Pinpoint the cell where the given text exists, returning its (X, Y) midpoint coordinate. 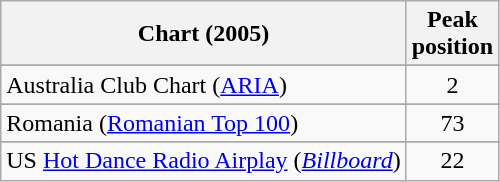
Romania (Romanian Top 100) (204, 123)
Chart (2005) (204, 34)
22 (452, 161)
2 (452, 85)
Peakposition (452, 34)
Australia Club Chart (ARIA) (204, 85)
US Hot Dance Radio Airplay (Billboard) (204, 161)
73 (452, 123)
